Find where the given text appears and provide that cell's center as [x, y] coordinate. 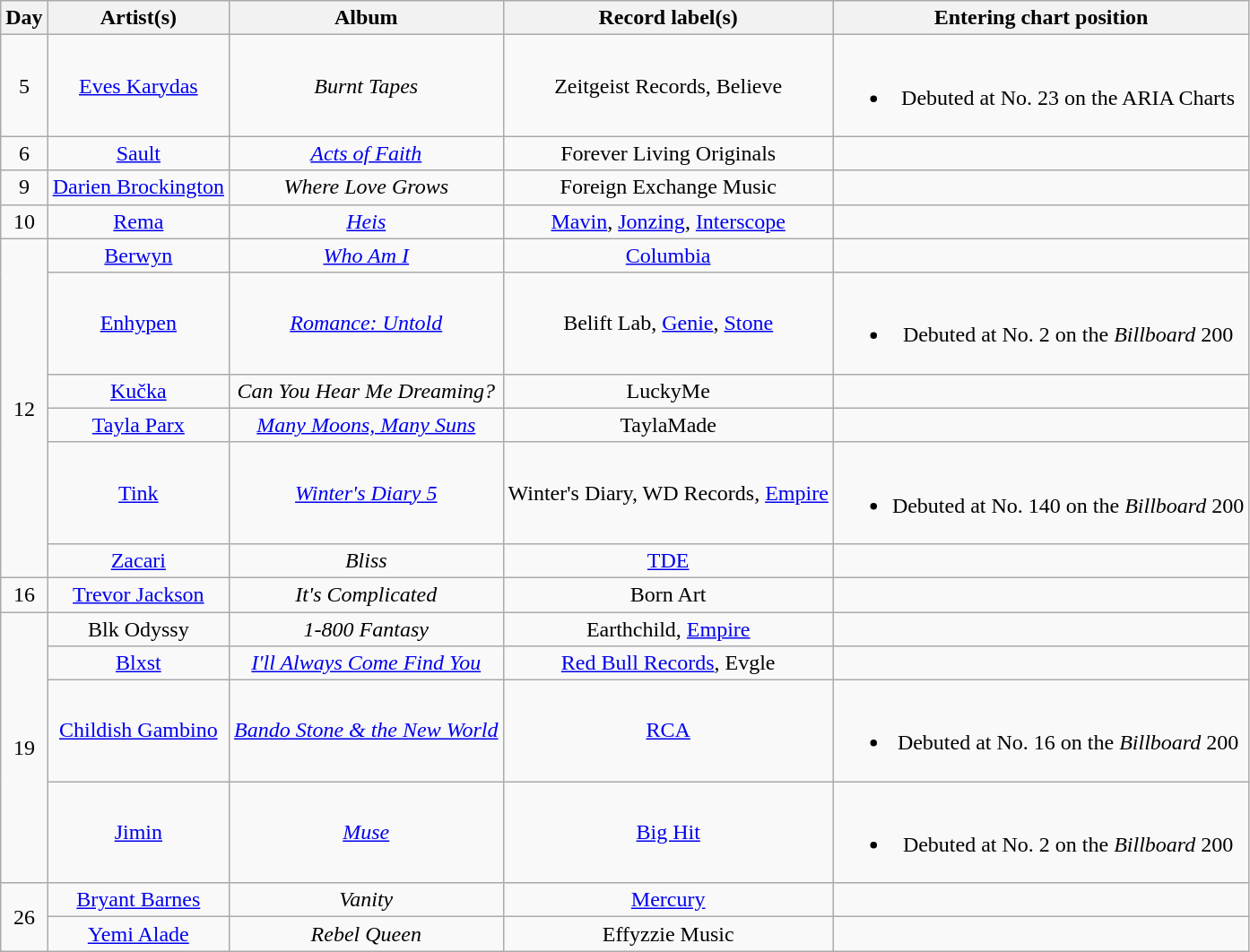
Winter's Diary, WD Records, Empire [668, 493]
Winter's Diary 5 [367, 493]
5 [24, 86]
10 [24, 221]
Can You Hear Me Dreaming? [367, 391]
Acts of Faith [367, 153]
Artist(s) [138, 18]
Childish Gambino [138, 731]
Album [367, 18]
Rema [138, 221]
Entering chart position [1040, 18]
Tayla Parx [138, 425]
Zeitgeist Records, Believe [668, 86]
Forever Living Originals [668, 153]
12 [24, 408]
RCA [668, 731]
Foreign Exchange Music [668, 187]
Debuted at No. 140 on the Billboard 200 [1040, 493]
Debuted at No. 16 on the Billboard 200 [1040, 731]
Bando Stone & the New World [367, 731]
Mercury [668, 900]
Where Love Grows [367, 187]
Belift Lab, Genie, Stone [668, 323]
Zacari [138, 560]
Record label(s) [668, 18]
Rebel Queen [367, 934]
Enhypen [138, 323]
19 [24, 747]
1-800 Fantasy [367, 628]
Debuted at No. 23 on the ARIA Charts [1040, 86]
It's Complicated [367, 594]
Effyzzie Music [668, 934]
TDE [668, 560]
Blxst [138, 663]
Earthchild, Empire [668, 628]
Trevor Jackson [138, 594]
Burnt Tapes [367, 86]
Kučka [138, 391]
Big Hit [668, 832]
Berwyn [138, 255]
I'll Always Come Find You [367, 663]
Jimin [138, 832]
Born Art [668, 594]
Eves Karydas [138, 86]
Tink [138, 493]
Who Am I [367, 255]
Bryant Barnes [138, 900]
Romance: Untold [367, 323]
Muse [367, 832]
TaylaMade [668, 425]
Sault [138, 153]
Blk Odyssy [138, 628]
LuckyMe [668, 391]
6 [24, 153]
Bliss [367, 560]
Red Bull Records, Evgle [668, 663]
Mavin, Jonzing, Interscope [668, 221]
Darien Brockington [138, 187]
9 [24, 187]
Yemi Alade [138, 934]
Day [24, 18]
26 [24, 917]
Heis [367, 221]
16 [24, 594]
Vanity [367, 900]
Many Moons, Many Suns [367, 425]
Columbia [668, 255]
